Search for the cell housing the specified text and yield its [X, Y] center coordinate. 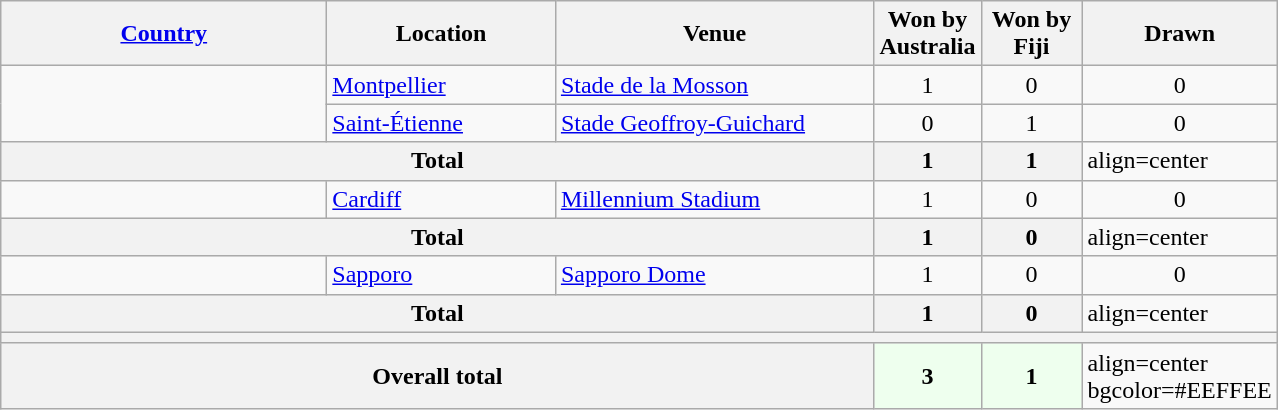
Cardiff [442, 199]
Sapporo [442, 275]
Drawn [1180, 34]
Won byFiji [1032, 34]
align=center bgcolor=#EEFFEE [1180, 376]
Venue [714, 34]
Sapporo Dome [714, 275]
Location [442, 34]
Millennium Stadium [714, 199]
Montpellier [442, 85]
3 [928, 376]
Overall total [438, 376]
Country [164, 34]
Saint-Étienne [442, 123]
Won byAustralia [928, 34]
Stade Geoffroy-Guichard [714, 123]
Stade de la Mosson [714, 85]
